Return [X, Y] of the center of cell containing provided text 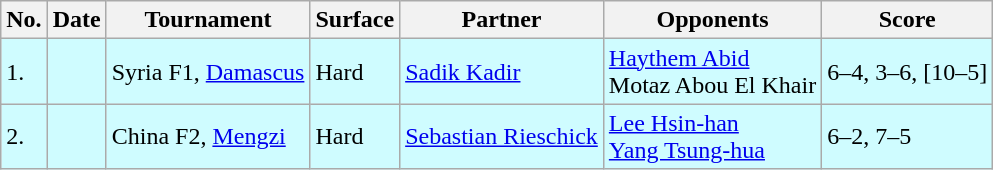
Haythem Abid Motaz Abou El Khair [712, 72]
China F2, Mengzi [208, 136]
Sadik Kadir [502, 72]
Opponents [712, 20]
Tournament [208, 20]
Partner [502, 20]
Surface [355, 20]
Date [76, 20]
Score [908, 20]
6–2, 7–5 [908, 136]
1. [24, 72]
6–4, 3–6, [10–5] [908, 72]
Sebastian Rieschick [502, 136]
Syria F1, Damascus [208, 72]
No. [24, 20]
2. [24, 136]
Lee Hsin-han Yang Tsung-hua [712, 136]
